Search for the cell housing the specified text and yield its [X, Y] center coordinate. 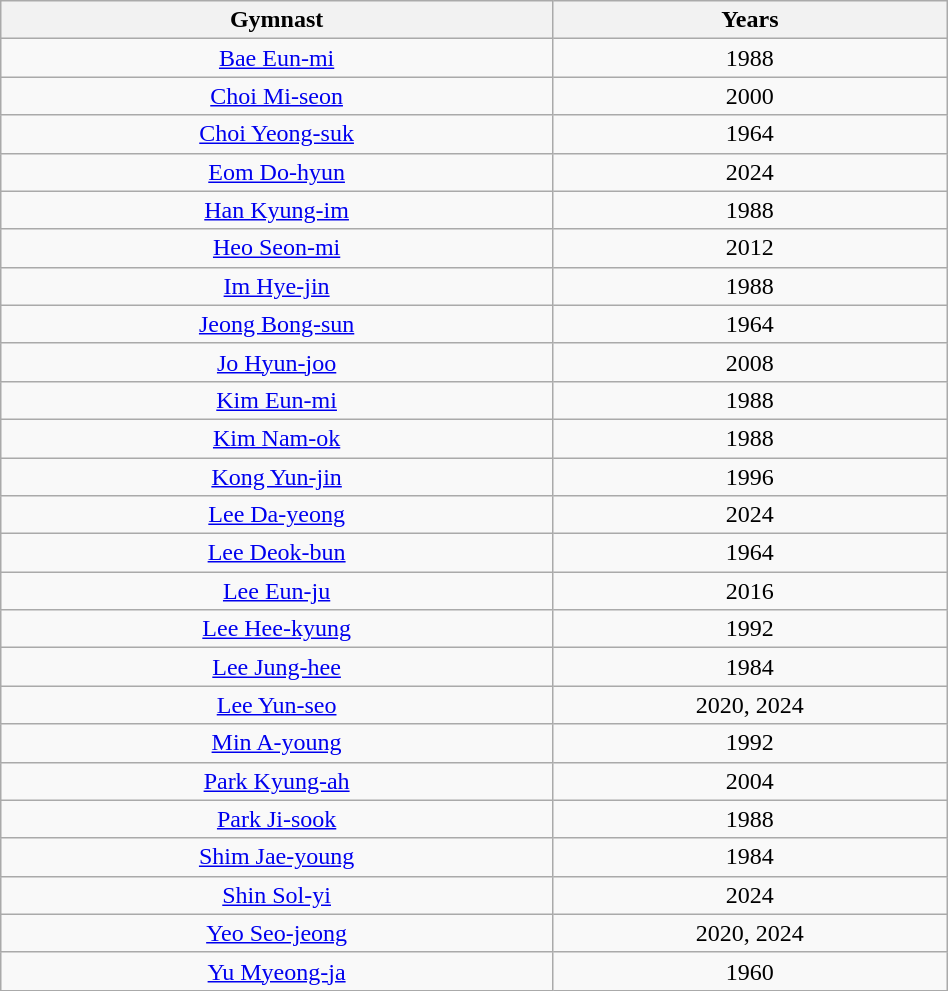
Min A-young [277, 743]
Choi Mi-seon [277, 96]
Years [750, 20]
Lee Da-yeong [277, 515]
Jeong Bong-sun [277, 324]
Lee Deok-bun [277, 553]
Han Kyung-im [277, 210]
Yeo Seo-jeong [277, 933]
Jo Hyun-joo [277, 362]
Shin Sol-yi [277, 895]
Lee Yun-seo [277, 705]
Choi Yeong-suk [277, 134]
Lee Hee-kyung [277, 629]
Lee Jung-hee [277, 667]
Kim Eun-mi [277, 400]
Yu Myeong-ja [277, 971]
Gymnast [277, 20]
Park Kyung-ah [277, 781]
Bae Eun-mi [277, 58]
Kong Yun-jin [277, 477]
Im Hye-jin [277, 286]
Heo Seon-mi [277, 248]
Eom Do-hyun [277, 172]
Shim Jae-young [277, 857]
1996 [750, 477]
2004 [750, 781]
2008 [750, 362]
2016 [750, 591]
1960 [750, 971]
2012 [750, 248]
Lee Eun-ju [277, 591]
2000 [750, 96]
Kim Nam-ok [277, 438]
Park Ji-sook [277, 819]
